Return [X, Y] of the center of cell containing provided text 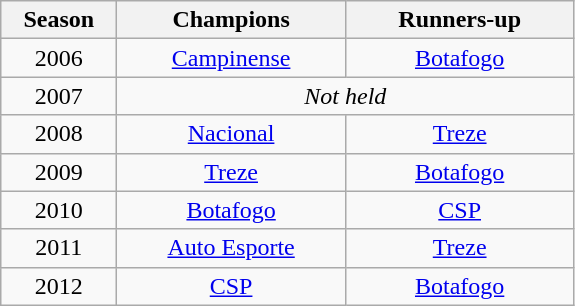
Season [59, 20]
2010 [59, 210]
2009 [59, 172]
Campinense [232, 58]
Not held [346, 96]
Runners-up [460, 20]
Nacional [232, 134]
2007 [59, 96]
2011 [59, 248]
2012 [59, 286]
Champions [232, 20]
Auto Esporte [232, 248]
2008 [59, 134]
2006 [59, 58]
